Capture the cell that displays the provided text and extract its [X, Y] central coordinate. 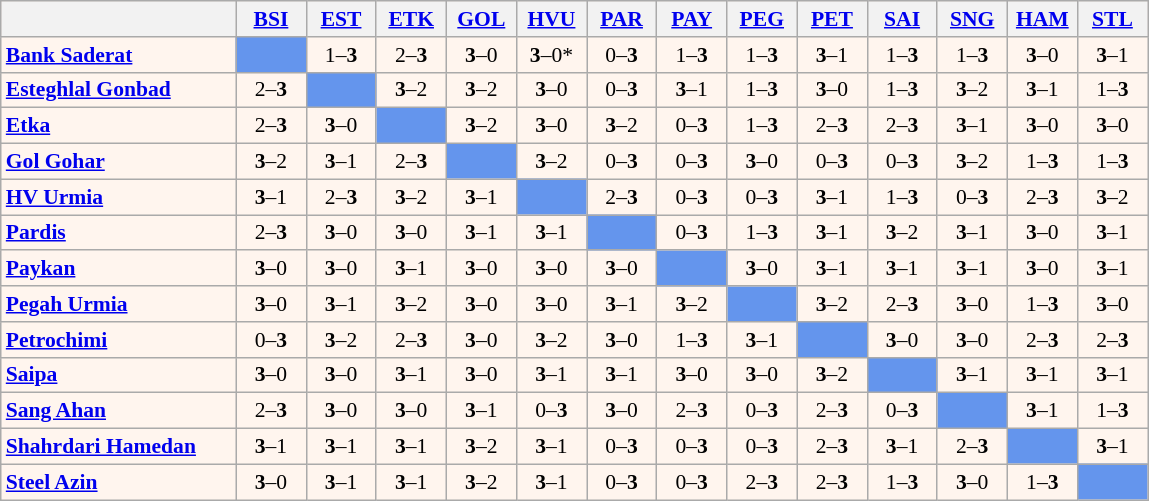
PAR [621, 19]
Shahrdari Hamedan [118, 447]
PEG [762, 19]
Sang Ahan [118, 411]
3–0* [551, 55]
Pegah Urmia [118, 304]
Saipa [118, 375]
Paykan [118, 269]
BSI [271, 19]
SNG [972, 19]
Steel Azin [118, 482]
Esteghlal Gonbad [118, 90]
SAI [902, 19]
HVU [551, 19]
EST [341, 19]
PET [832, 19]
Petrochimi [118, 340]
STL [1112, 19]
ETK [411, 19]
Bank Saderat [118, 55]
Gol Gohar [118, 162]
PAY [692, 19]
Etka [118, 126]
GOL [481, 19]
HV Urmia [118, 197]
HAM [1042, 19]
Pardis [118, 233]
